For the text-containing cell, return its midpoint in [x, y] coordinate format. 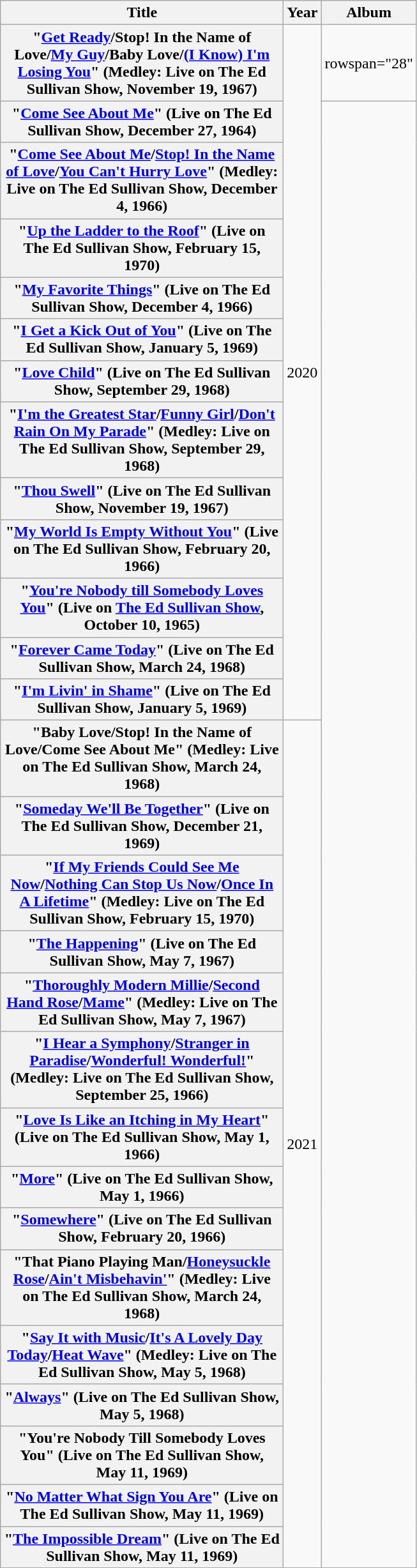
"I'm the Greatest Star/Funny Girl/Don't Rain On My Parade" (Medley: Live on The Ed Sullivan Show, September 29, 1968) [142, 439]
"I Hear a Symphony/Stranger in Paradise/Wonderful! Wonderful!" (Medley: Live on The Ed Sullivan Show, September 25, 1966) [142, 1069]
"Up the Ladder to the Roof" (Live on The Ed Sullivan Show, February 15, 1970) [142, 248]
"If My Friends Could See Me Now/Nothing Can Stop Us Now/Once In A Lifetime" (Medley: Live on The Ed Sullivan Show, February 15, 1970) [142, 893]
"I Get a Kick Out of You" (Live on The Ed Sullivan Show, January 5, 1969) [142, 340]
Year [303, 13]
"Love Child" (Live on The Ed Sullivan Show, September 29, 1968) [142, 381]
"Thoroughly Modern Millie/Second Hand Rose/Mame" (Medley: Live on The Ed Sullivan Show, May 7, 1967) [142, 1002]
"More" (Live on The Ed Sullivan Show, May 1, 1966) [142, 1187]
"Come See About Me/Stop! In the Name of Love/You Can't Hurry Love" (Medley: Live on The Ed Sullivan Show, December 4, 1966) [142, 180]
Album [369, 13]
2020 [303, 373]
"Thou Swell" (Live on The Ed Sullivan Show, November 19, 1967) [142, 498]
Title [142, 13]
rowspan="28" [369, 63]
2021 [303, 1145]
"Get Ready/Stop! In the Name of Love/My Guy/Baby Love/(I Know) I'm Losing You" (Medley: Live on The Ed Sullivan Show, November 19, 1967) [142, 63]
"Forever Came Today" (Live on The Ed Sullivan Show, March 24, 1968) [142, 658]
"That Piano Playing Man/Honeysuckle Rose/Ain't Misbehavin'" (Medley: Live on The Ed Sullivan Show, March 24, 1968) [142, 1288]
"Come See About Me" (Live on The Ed Sullivan Show, December 27, 1964) [142, 121]
"No Matter What Sign You Are" (Live on The Ed Sullivan Show, May 11, 1969) [142, 1505]
"The Impossible Dream" (Live on The Ed Sullivan Show, May 11, 1969) [142, 1547]
"My World Is Empty Without You" (Live on The Ed Sullivan Show, February 20, 1966) [142, 549]
"I'm Livin' in Shame" (Live on The Ed Sullivan Show, January 5, 1969) [142, 700]
"Someday We'll Be Together" (Live on The Ed Sullivan Show, December 21, 1969) [142, 826]
"Love Is Like an Itching in My Heart" (Live on The Ed Sullivan Show, May 1, 1966) [142, 1137]
"You're Nobody Till Somebody Loves You" (Live on The Ed Sullivan Show, May 11, 1969) [142, 1455]
"My Favorite Things" (Live on The Ed Sullivan Show, December 4, 1966) [142, 298]
"Baby Love/Stop! In the Name of Love/Come See About Me" (Medley: Live on The Ed Sullivan Show, March 24, 1968) [142, 759]
"Say It with Music/It's A Lovely Day Today/Heat Wave" (Medley: Live on The Ed Sullivan Show, May 5, 1968) [142, 1355]
"Somewhere" (Live on The Ed Sullivan Show, February 20, 1966) [142, 1229]
"You're Nobody till Somebody Loves You" (Live on The Ed Sullivan Show, October 10, 1965) [142, 607]
"The Happening" (Live on The Ed Sullivan Show, May 7, 1967) [142, 952]
"Always" (Live on The Ed Sullivan Show, May 5, 1968) [142, 1405]
